Output the [X, Y] coordinate of the center of the cell containing the given text.  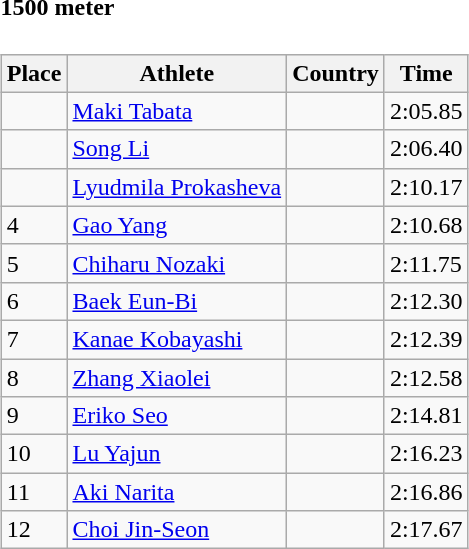
2:16.23 [426, 454]
2:14.81 [426, 416]
Aki Narita [177, 492]
10 [34, 454]
6 [34, 301]
2:17.67 [426, 530]
Choi Jin-Seon [177, 530]
Gao Yang [177, 225]
Chiharu Nozaki [177, 263]
Athlete [177, 73]
9 [34, 416]
Zhang Xiaolei [177, 378]
Lu Yajun [177, 454]
2:06.40 [426, 149]
4 [34, 225]
5 [34, 263]
2:16.86 [426, 492]
Country [336, 73]
7 [34, 339]
2:10.17 [426, 187]
2:05.85 [426, 111]
Maki Tabata [177, 111]
Kanae Kobayashi [177, 339]
Eriko Seo [177, 416]
2:10.68 [426, 225]
8 [34, 378]
Place [34, 73]
Lyudmila Prokasheva [177, 187]
12 [34, 530]
2:12.58 [426, 378]
11 [34, 492]
Song Li [177, 149]
Time [426, 73]
2:12.30 [426, 301]
2:11.75 [426, 263]
2:12.39 [426, 339]
Baek Eun-Bi [177, 301]
